Output the (x, y) coordinate of the center of the cell containing the given text.  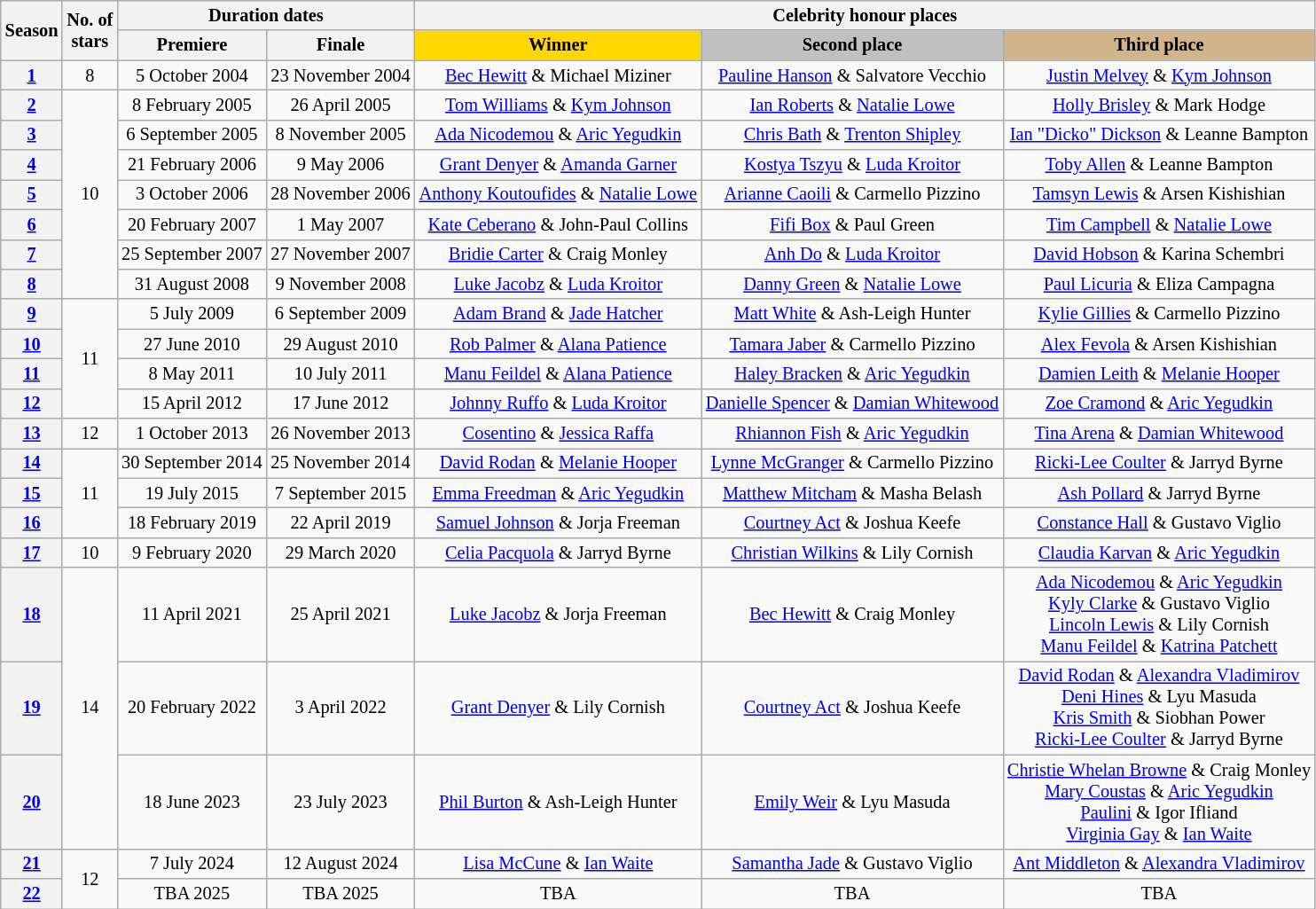
1 (32, 75)
Kate Ceberano & John-Paul Collins (559, 224)
Chris Bath & Trenton Shipley (852, 135)
15 April 2012 (192, 404)
Samantha Jade & Gustavo Viglio (852, 864)
Kostya Tszyu & Luda Kroitor (852, 165)
5 October 2004 (192, 75)
7 July 2024 (192, 864)
Holly Brisley & Mark Hodge (1159, 105)
10 July 2011 (341, 373)
17 (32, 552)
David Rodan & Melanie Hooper (559, 463)
Justin Melvey & Kym Johnson (1159, 75)
17 June 2012 (341, 404)
5 (32, 194)
8 February 2005 (192, 105)
25 November 2014 (341, 463)
Kylie Gillies & Carmello Pizzino (1159, 314)
Johnny Ruffo & Luda Kroitor (559, 404)
Grant Denyer & Amanda Garner (559, 165)
19 (32, 708)
Damien Leith & Melanie Hooper (1159, 373)
Manu Feildel & Alana Patience (559, 373)
18 February 2019 (192, 522)
Toby Allen & Leanne Bampton (1159, 165)
Lisa McCune & Ian Waite (559, 864)
21 February 2006 (192, 165)
3 October 2006 (192, 194)
26 April 2005 (341, 105)
Christie Whelan Browne & Craig Monley Mary Coustas & Aric Yegudkin Paulini & Igor Ifliand Virginia Gay & Ian Waite (1159, 802)
16 (32, 522)
25 September 2007 (192, 255)
Paul Licuria & Eliza Campagna (1159, 284)
28 November 2006 (341, 194)
5 July 2009 (192, 314)
9 November 2008 (341, 284)
18 June 2023 (192, 802)
9 May 2006 (341, 165)
Season (32, 30)
Duration dates (266, 15)
Arianne Caoili & Carmello Pizzino (852, 194)
Finale (341, 45)
Matt White & Ash-Leigh Hunter (852, 314)
Emma Freedman & Aric Yegudkin (559, 493)
1 October 2013 (192, 434)
Tina Arena & Damian Whitewood (1159, 434)
27 November 2007 (341, 255)
Rhiannon Fish & Aric Yegudkin (852, 434)
26 November 2013 (341, 434)
6 September 2009 (341, 314)
18 (32, 615)
No. ofstars (90, 30)
29 August 2010 (341, 344)
Second place (852, 45)
23 July 2023 (341, 802)
Ada Nicodemou & Aric Yegudkin (559, 135)
2 (32, 105)
21 (32, 864)
15 (32, 493)
Christian Wilkins & Lily Cornish (852, 552)
Danielle Spencer & Damian Whitewood (852, 404)
Alex Fevola & Arsen Kishishian (1159, 344)
Fifi Box & Paul Green (852, 224)
Pauline Hanson & Salvatore Vecchio (852, 75)
Tim Campbell & Natalie Lowe (1159, 224)
Anthony Koutoufides & Natalie Lowe (559, 194)
Samuel Johnson & Jorja Freeman (559, 522)
Ant Middleton & Alexandra Vladimirov (1159, 864)
Danny Green & Natalie Lowe (852, 284)
Anh Do & Luda Kroitor (852, 255)
Claudia Karvan & Aric Yegudkin (1159, 552)
Matthew Mitcham & Masha Belash (852, 493)
Ada Nicodemou & Aric YegudkinKyly Clarke & Gustavo ViglioLincoln Lewis & Lily Cornish Manu Feildel & Katrina Patchett (1159, 615)
29 March 2020 (341, 552)
Tamsyn Lewis & Arsen Kishishian (1159, 194)
1 May 2007 (341, 224)
Bec Hewitt & Craig Monley (852, 615)
8 May 2011 (192, 373)
Celia Pacquola & Jarryd Byrne (559, 552)
Cosentino & Jessica Raffa (559, 434)
Luke Jacobz & Luda Kroitor (559, 284)
9 February 2020 (192, 552)
Lynne McGranger & Carmello Pizzino (852, 463)
12 August 2024 (341, 864)
4 (32, 165)
David Hobson & Karina Schembri (1159, 255)
Celebrity honour places (866, 15)
Luke Jacobz & Jorja Freeman (559, 615)
Winner (559, 45)
Third place (1159, 45)
David Rodan & Alexandra VladimirovDeni Hines & Lyu MasudaKris Smith & Siobhan PowerRicki-Lee Coulter & Jarryd Byrne (1159, 708)
Haley Bracken & Aric Yegudkin (852, 373)
9 (32, 314)
Phil Burton & Ash-Leigh Hunter (559, 802)
13 (32, 434)
Bec Hewitt & Michael Miziner (559, 75)
22 (32, 893)
23 November 2004 (341, 75)
Emily Weir & Lyu Masuda (852, 802)
Tom Williams & Kym Johnson (559, 105)
31 August 2008 (192, 284)
Bridie Carter & Craig Monley (559, 255)
7 (32, 255)
3 April 2022 (341, 708)
19 July 2015 (192, 493)
Ash Pollard & Jarryd Byrne (1159, 493)
Tamara Jaber & Carmello Pizzino (852, 344)
Premiere (192, 45)
Grant Denyer & Lily Cornish (559, 708)
Ian Roberts & Natalie Lowe (852, 105)
25 April 2021 (341, 615)
8 November 2005 (341, 135)
27 June 2010 (192, 344)
11 April 2021 (192, 615)
20 February 2022 (192, 708)
3 (32, 135)
20 (32, 802)
7 September 2015 (341, 493)
20 February 2007 (192, 224)
Rob Palmer & Alana Patience (559, 344)
Constance Hall & Gustavo Viglio (1159, 522)
Ian "Dicko" Dickson & Leanne Bampton (1159, 135)
30 September 2014 (192, 463)
Adam Brand & Jade Hatcher (559, 314)
Ricki-Lee Coulter & Jarryd Byrne (1159, 463)
22 April 2019 (341, 522)
Zoe Cramond & Aric Yegudkin (1159, 404)
6 (32, 224)
6 September 2005 (192, 135)
